Extract the [x, y] coordinate from the center of the cell holding the provided text.  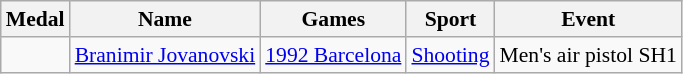
Shooting [450, 55]
Sport [450, 19]
1992 Barcelona [333, 55]
Medal [36, 19]
Men's air pistol SH1 [588, 55]
Games [333, 19]
Event [588, 19]
Branimir Jovanovski [166, 55]
Name [166, 19]
